Extract the (X, Y) coordinate from the center of the cell holding the provided text.  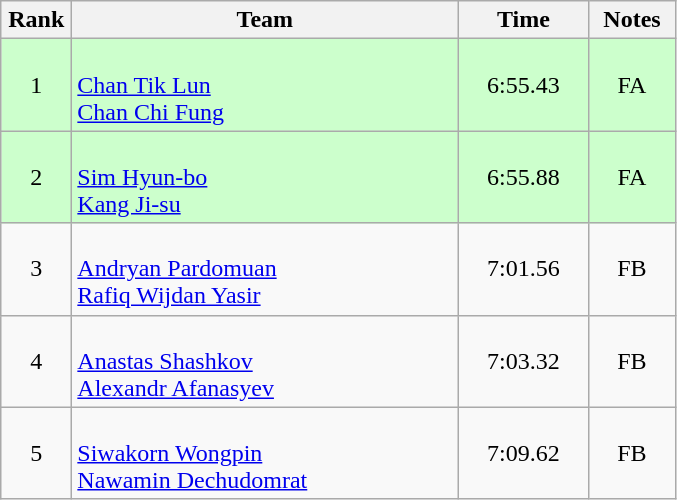
Notes (632, 20)
7:01.56 (524, 269)
6:55.43 (524, 85)
1 (36, 85)
4 (36, 361)
Andryan PardomuanRafiq Wijdan Yasir (265, 269)
Team (265, 20)
Time (524, 20)
3 (36, 269)
7:09.62 (524, 453)
Anastas ShashkovAlexandr Afanasyev (265, 361)
Rank (36, 20)
2 (36, 177)
6:55.88 (524, 177)
Sim Hyun-boKang Ji-su (265, 177)
7:03.32 (524, 361)
5 (36, 453)
Siwakorn WongpinNawamin Dechudomrat (265, 453)
Chan Tik LunChan Chi Fung (265, 85)
